Output the (X, Y) coordinate of the center of the cell containing the given text.  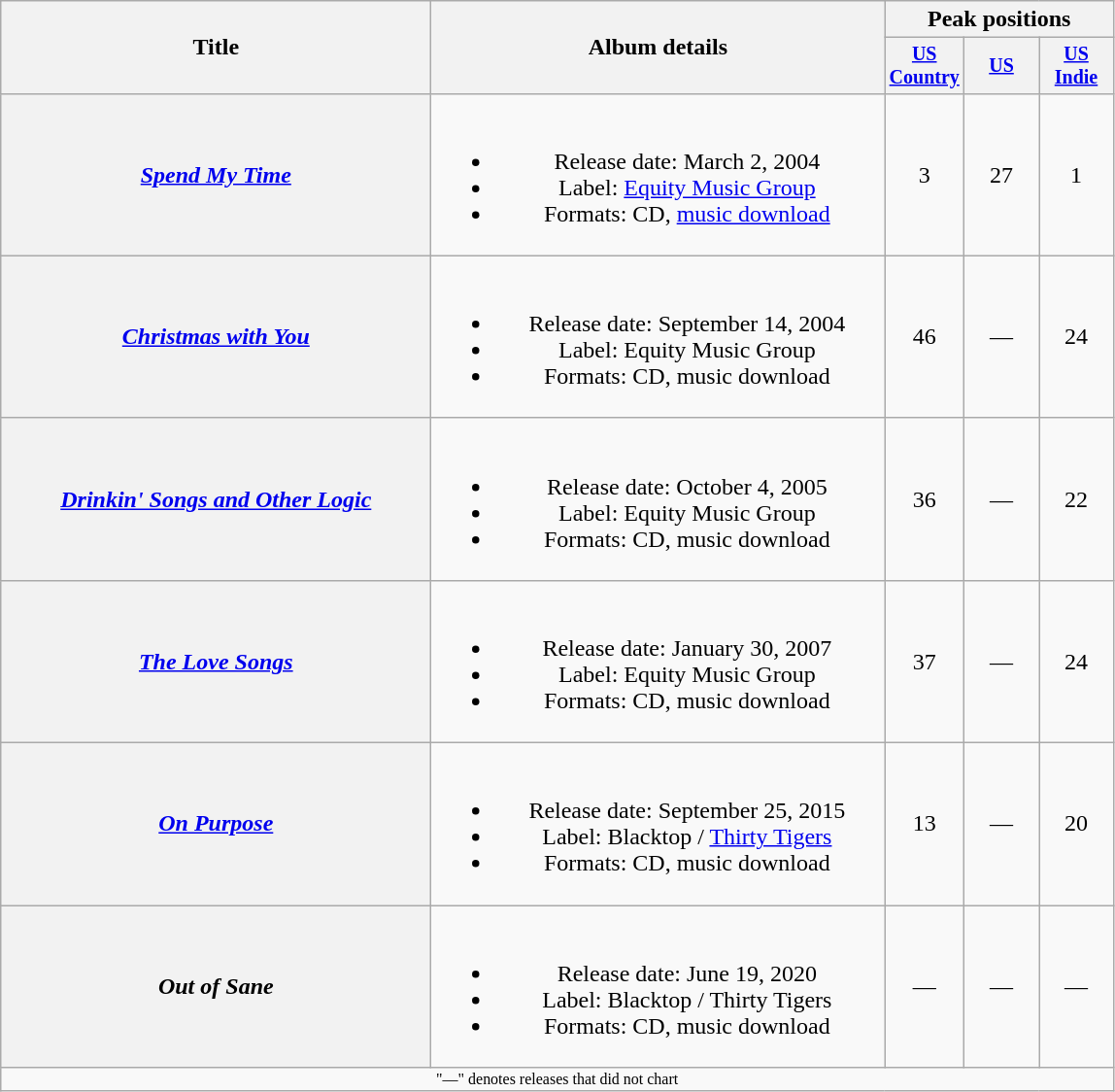
20 (1076, 824)
Release date: June 19, 2020Label: Blacktop / Thirty TigersFormats: CD, music download (659, 987)
Peak positions (999, 19)
46 (925, 336)
Release date: January 30, 2007Label: Equity Music GroupFormats: CD, music download (659, 661)
Spend My Time (216, 175)
Album details (659, 48)
27 (1002, 175)
US (1002, 66)
US Indie (1076, 66)
The Love Songs (216, 661)
Title (216, 48)
1 (1076, 175)
On Purpose (216, 824)
Release date: September 14, 2004Label: Equity Music GroupFormats: CD, music download (659, 336)
Release date: March 2, 2004Label: Equity Music GroupFormats: CD, music download (659, 175)
Christmas with You (216, 336)
"—" denotes releases that did not chart (557, 1079)
Release date: September 25, 2015Label: Blacktop / Thirty TigersFormats: CD, music download (659, 824)
Release date: October 4, 2005Label: Equity Music GroupFormats: CD, music download (659, 499)
US Country (925, 66)
Drinkin' Songs and Other Logic (216, 499)
3 (925, 175)
22 (1076, 499)
37 (925, 661)
36 (925, 499)
Out of Sane (216, 987)
13 (925, 824)
